Detect which cell encompasses the target text, then output its [x, y] center coordinate. 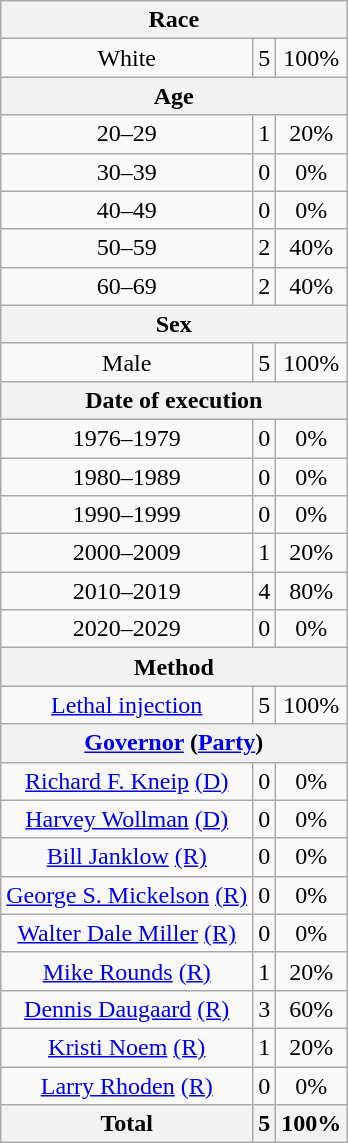
Race [174, 20]
White [127, 58]
Male [127, 362]
30–39 [127, 172]
1990–1999 [127, 515]
60–69 [127, 286]
Larry Rhoden (R) [127, 1085]
80% [312, 591]
Sex [174, 324]
Richard F. Kneip (D) [127, 781]
Kristi Noem (R) [127, 1047]
2010–2019 [127, 591]
2020–2029 [127, 629]
20–29 [127, 134]
2000–2009 [127, 553]
Bill Janklow (R) [127, 857]
Walter Dale Miller (R) [127, 933]
Harvey Wollman (D) [127, 819]
Total [127, 1124]
60% [312, 1009]
40–49 [127, 210]
Governor (Party) [174, 743]
50–59 [127, 248]
Date of execution [174, 400]
Lethal injection [127, 705]
Age [174, 96]
1976–1979 [127, 438]
3 [264, 1009]
Mike Rounds (R) [127, 971]
Dennis Daugaard (R) [127, 1009]
4 [264, 591]
George S. Mickelson (R) [127, 895]
1980–1989 [127, 477]
Method [174, 667]
